Scan for the cell matching the given text and deliver its (X, Y) coordinate at center. 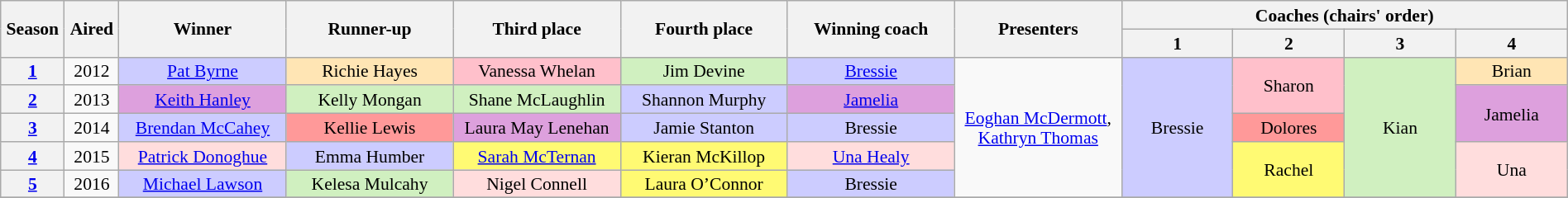
Kieran McKillop (704, 156)
Presenters (1038, 29)
Una (1512, 170)
Winning coach (871, 29)
Vanessa Whelan (537, 71)
Coaches (chairs' order) (1345, 15)
Runner-up (370, 29)
Dolores (1288, 128)
Sharon (1288, 85)
Jamie Stanton (704, 128)
Kellie Lewis (370, 128)
Eoghan McDermott,Kathryn Thomas (1038, 127)
2016 (92, 184)
2012 (92, 71)
2015 (92, 156)
Kian (1401, 127)
Laura O’Connor (704, 184)
Rachel (1288, 170)
5 (33, 184)
Third place (537, 29)
Laura May Lenehan (537, 128)
Season (33, 29)
Kelly Mongan (370, 100)
Fourth place (704, 29)
Patrick Donoghue (203, 156)
Keith Hanley (203, 100)
Michael Lawson (203, 184)
Kelesa Mulcahy (370, 184)
Pat Byrne (203, 71)
2014 (92, 128)
Brian (1512, 71)
Winner (203, 29)
Aired (92, 29)
Shannon Murphy (704, 100)
2013 (92, 100)
Shane McLaughlin (537, 100)
Emma Humber (370, 156)
Jim Devine (704, 71)
Una Healy (871, 156)
Richie Hayes (370, 71)
Nigel Connell (537, 184)
Sarah McTernan (537, 156)
Brendan McCahey (203, 128)
